Provide the (X, Y) coordinate of the cell's center where the given text is located.  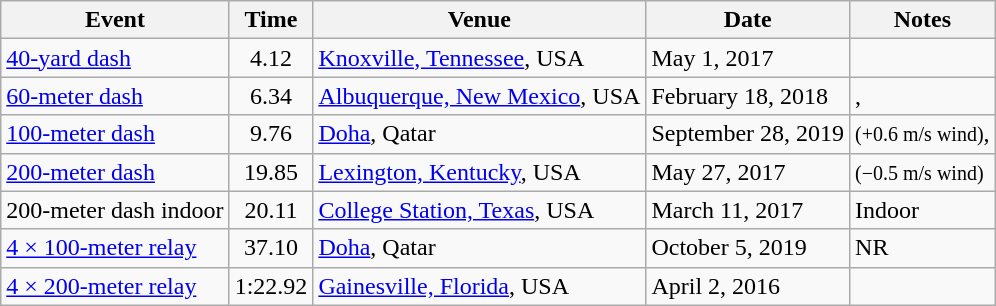
April 2, 2016 (748, 286)
September 28, 2019 (748, 134)
4.12 (271, 58)
(−0.5 m/s wind) (923, 172)
1:22.92 (271, 286)
, (923, 96)
Event (115, 20)
19.85 (271, 172)
NR (923, 248)
6.34 (271, 96)
20.11 (271, 210)
4 × 200-meter relay (115, 286)
College Station, Texas, USA (480, 210)
Indoor (923, 210)
Date (748, 20)
200-meter dash indoor (115, 210)
Time (271, 20)
Venue (480, 20)
Notes (923, 20)
Lexington, Kentucky, USA (480, 172)
37.10 (271, 248)
October 5, 2019 (748, 248)
40-yard dash (115, 58)
(+0.6 m/s wind), (923, 134)
Albuquerque, New Mexico, USA (480, 96)
4 × 100-meter relay (115, 248)
200-meter dash (115, 172)
Knoxville, Tennessee, USA (480, 58)
May 1, 2017 (748, 58)
100-meter dash (115, 134)
60-meter dash (115, 96)
February 18, 2018 (748, 96)
9.76 (271, 134)
Gainesville, Florida, USA (480, 286)
March 11, 2017 (748, 210)
May 27, 2017 (748, 172)
